Return (x, y) of the center of cell containing provided text 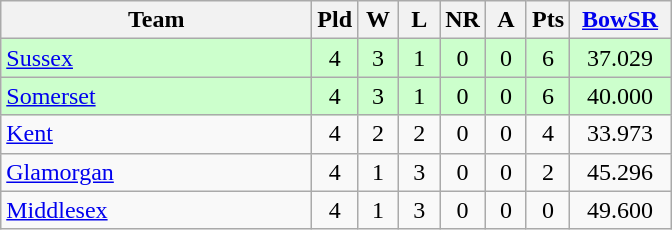
Somerset (156, 96)
Pts (548, 20)
Glamorgan (156, 172)
Middlesex (156, 210)
L (420, 20)
NR (463, 20)
45.296 (620, 172)
BowSR (620, 20)
Sussex (156, 58)
37.029 (620, 58)
W (378, 20)
Kent (156, 134)
40.000 (620, 96)
33.973 (620, 134)
Team (156, 20)
49.600 (620, 210)
A (506, 20)
Pld (335, 20)
